Pinpoint the cell where the given text exists, returning its [x, y] midpoint coordinate. 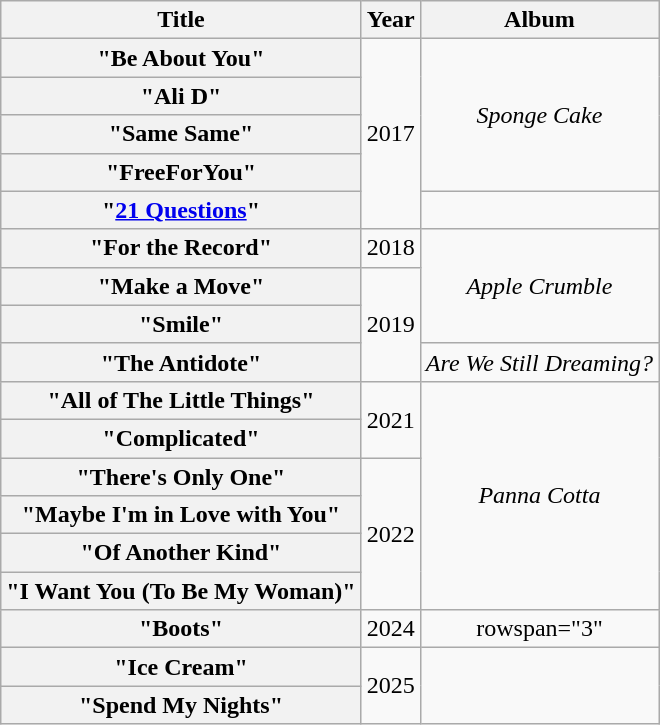
Apple Crumble [539, 286]
2019 [390, 324]
2024 [390, 629]
rowspan="3" [539, 629]
Album [539, 20]
"There's Only One" [181, 477]
"Ali D" [181, 96]
Are We Still Dreaming? [539, 362]
2022 [390, 534]
"Be About You" [181, 58]
"Same Same" [181, 134]
"I Want You (To Be My Woman)" [181, 591]
Panna Cotta [539, 495]
"Boots" [181, 629]
"FreeForYou" [181, 172]
2017 [390, 134]
"Complicated" [181, 438]
Sponge Cake [539, 115]
"The Antidote" [181, 362]
"Spend My Nights" [181, 705]
"21 Questions" [181, 210]
"Of Another Kind" [181, 553]
"Maybe I'm in Love with You" [181, 515]
"Smile" [181, 324]
"For the Record" [181, 248]
2021 [390, 419]
"Ice Cream" [181, 667]
"Make a Move" [181, 286]
Title [181, 20]
"All of The Little Things" [181, 400]
2025 [390, 686]
2018 [390, 248]
Year [390, 20]
